Search for the cell housing the specified text and yield its [x, y] center coordinate. 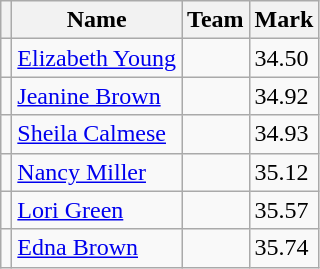
Jeanine Brown [97, 96]
Nancy Miller [97, 172]
34.92 [284, 96]
Name [97, 20]
34.50 [284, 58]
35.74 [284, 248]
Edna Brown [97, 248]
Lori Green [97, 210]
Team [216, 20]
34.93 [284, 134]
Elizabeth Young [97, 58]
35.57 [284, 210]
Sheila Calmese [97, 134]
35.12 [284, 172]
Mark [284, 20]
